For the text-containing cell, return its midpoint in (x, y) coordinate format. 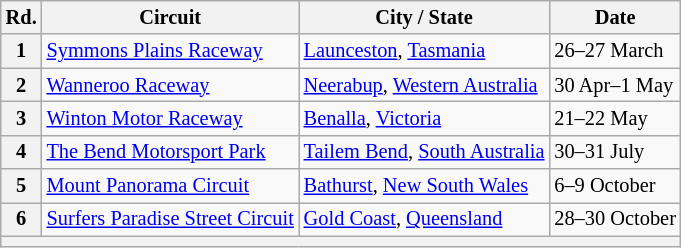
Tailem Bend, South Australia (424, 152)
1 (22, 51)
Rd. (22, 17)
4 (22, 152)
Wanneroo Raceway (170, 85)
28–30 October (614, 219)
Launceston, Tasmania (424, 51)
3 (22, 118)
Circuit (170, 17)
Winton Motor Raceway (170, 118)
Bathurst, New South Wales (424, 186)
Symmons Plains Raceway (170, 51)
26–27 March (614, 51)
Neerabup, Western Australia (424, 85)
Benalla, Victoria (424, 118)
30–31 July (614, 152)
Date (614, 17)
6–9 October (614, 186)
Gold Coast, Queensland (424, 219)
5 (22, 186)
21–22 May (614, 118)
Surfers Paradise Street Circuit (170, 219)
The Bend Motorsport Park (170, 152)
Mount Panorama Circuit (170, 186)
2 (22, 85)
6 (22, 219)
City / State (424, 17)
30 Apr–1 May (614, 85)
